Provide the (X, Y) coordinate of the cell's center where the given text is located.  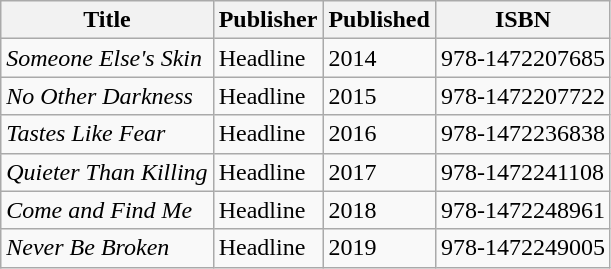
Come and Find Me (107, 210)
2016 (379, 134)
2014 (379, 58)
Tastes Like Fear (107, 134)
978-1472207722 (522, 96)
Publisher (268, 20)
978-1472249005 (522, 248)
978-1472248961 (522, 210)
978-1472236838 (522, 134)
Never Be Broken (107, 248)
2015 (379, 96)
No Other Darkness (107, 96)
Title (107, 20)
Quieter Than Killing (107, 172)
978-1472241108 (522, 172)
ISBN (522, 20)
2018 (379, 210)
2017 (379, 172)
Someone Else's Skin (107, 58)
Published (379, 20)
978-1472207685 (522, 58)
2019 (379, 248)
